Identify which cell holds the provided text, then report its (x, y) central coordinate. 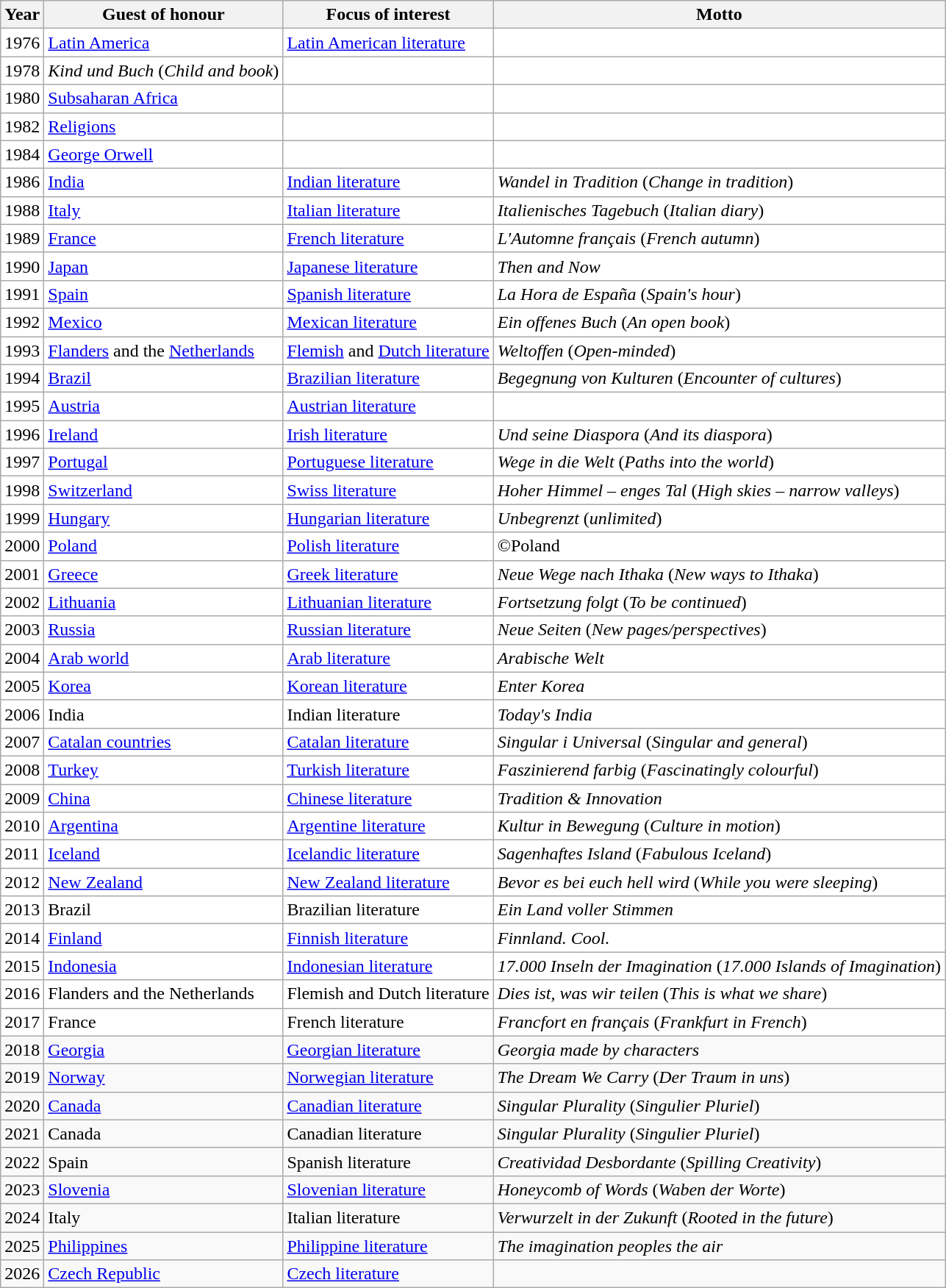
L'Automne français (French autumn) (719, 238)
Bevor es bei euch hell wird (While you were sleeping) (719, 882)
2023 (22, 1189)
Faszinierend farbig (Fascinatingly colourful) (719, 770)
1988 (22, 210)
1997 (22, 462)
Argentina (163, 826)
Arab world (163, 658)
Guest of honour (163, 15)
Norway (163, 1078)
1991 (22, 294)
Icelandic literature (388, 854)
Honeycomb of Words (Waben der Worte) (719, 1189)
Russian literature (388, 630)
Unbegrenzt (unlimited) (719, 518)
2008 (22, 770)
Japanese literature (388, 266)
Sagenhaftes Island (Fabulous Iceland) (719, 854)
Creatividad Desbordante (Spilling Creativity) (719, 1162)
Religions (163, 126)
La Hora de España (Spain's hour) (719, 294)
Wege in die Welt (Paths into the world) (719, 462)
Today's India (719, 714)
1995 (22, 407)
2020 (22, 1106)
Turkish literature (388, 770)
Kind und Buch (Child and book) (163, 71)
Irish literature (388, 434)
Arabische Welt (719, 658)
2011 (22, 854)
2004 (22, 658)
Weltoffen (Open-minded) (719, 351)
Austrian literature (388, 407)
Neue Wege nach Ithaka (New ways to Ithaka) (719, 574)
1976 (22, 43)
2002 (22, 602)
The imagination peoples the air (719, 1246)
Indonesia (163, 966)
2000 (22, 546)
China (163, 798)
1993 (22, 351)
Begegnung von Kulturen (Encounter of cultures) (719, 379)
Mexican literature (388, 322)
Singular i Universal (Singular and general) (719, 742)
Neue Seiten (New pages/perspectives) (719, 630)
2010 (22, 826)
1996 (22, 434)
Philippines (163, 1246)
2007 (22, 742)
Slovenian literature (388, 1189)
2025 (22, 1246)
2021 (22, 1134)
Swiss literature (388, 490)
2015 (22, 966)
Lithuanian literature (388, 602)
Dies ist, was wir teilen (This is what we share) (719, 994)
Turkey (163, 770)
Enter Korea (719, 686)
Focus of interest (388, 15)
2001 (22, 574)
1978 (22, 71)
Catalan countries (163, 742)
Hoher Himmel – enges Tal (High skies – narrow valleys) (719, 490)
Chinese literature (388, 798)
Korean literature (388, 686)
Hungary (163, 518)
2003 (22, 630)
1990 (22, 266)
2012 (22, 882)
Fortsetzung folgt (To be continued) (719, 602)
Lithuania (163, 602)
1986 (22, 182)
1982 (22, 126)
Greece (163, 574)
Slovenia (163, 1189)
Philippine literature (388, 1246)
Tradition & Innovation (719, 798)
1984 (22, 154)
1989 (22, 238)
1994 (22, 379)
Ein offenes Buch (An open book) (719, 322)
2022 (22, 1162)
Und seine Diaspora (And its diaspora) (719, 434)
Wandel in Tradition (Change in tradition) (719, 182)
Mexico (163, 322)
Iceland (163, 854)
Hungarian literature (388, 518)
The Dream We Carry (Der Traum in uns) (719, 1078)
Greek literature (388, 574)
Indonesian literature (388, 966)
Czech Republic (163, 1274)
Catalan literature (388, 742)
2006 (22, 714)
2024 (22, 1217)
Czech literature (388, 1274)
Ireland (163, 434)
Finnland. Cool. (719, 938)
Austria (163, 407)
2017 (22, 1022)
Poland (163, 546)
2005 (22, 686)
2013 (22, 910)
2014 (22, 938)
Subsaharan Africa (163, 99)
Korea (163, 686)
Portuguese literature (388, 462)
George Orwell (163, 154)
2026 (22, 1274)
Verwurzelt in der Zukunft (Rooted in the future) (719, 1217)
17.000 Inseln der Imagination (17.000 Islands of Imagination) (719, 966)
Francfort en français (Frankfurt in French) (719, 1022)
Switzerland (163, 490)
Kultur in Bewegung (Culture in motion) (719, 826)
Russia (163, 630)
1980 (22, 99)
2016 (22, 994)
Finland (163, 938)
Finnish literature (388, 938)
Argentine literature (388, 826)
2018 (22, 1050)
Norwegian literature (388, 1078)
Motto (719, 15)
New Zealand literature (388, 882)
Italienisches Tagebuch (Italian diary) (719, 210)
Year (22, 15)
Georgia (163, 1050)
1999 (22, 518)
Georgia made by characters (719, 1050)
Then and Now (719, 266)
New Zealand (163, 882)
Latin American literature (388, 43)
1998 (22, 490)
Arab literature (388, 658)
Polish literature (388, 546)
Portugal (163, 462)
Latin America (163, 43)
©Poland (719, 546)
2009 (22, 798)
Japan (163, 266)
2019 (22, 1078)
Georgian literature (388, 1050)
Ein Land voller Stimmen (719, 910)
1992 (22, 322)
